Pinpoint the cell where the given text exists, returning its (x, y) midpoint coordinate. 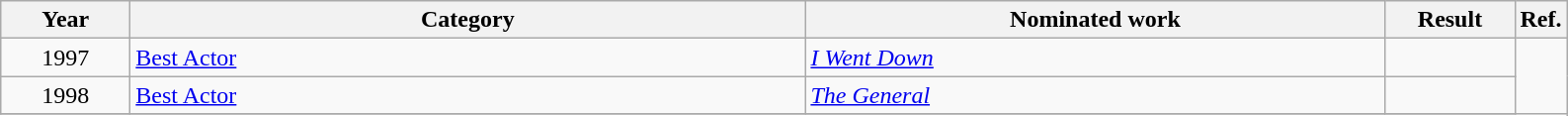
Result (1450, 20)
Category (468, 20)
Ref. (1541, 20)
The General (1095, 95)
1998 (65, 95)
1997 (65, 58)
Year (65, 20)
Nominated work (1095, 20)
I Went Down (1095, 58)
